Scan for the cell matching the given text and deliver its (x, y) coordinate at center. 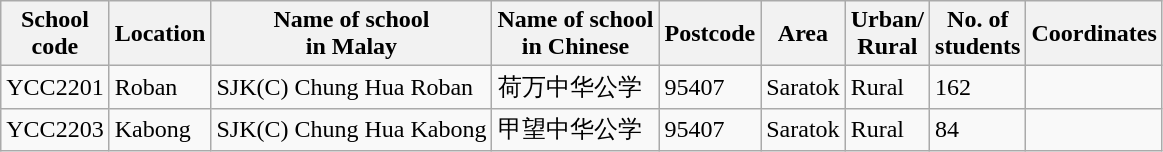
162 (978, 88)
Kabong (160, 130)
甲望中华公学 (576, 130)
荷万中华公学 (576, 88)
84 (978, 130)
YCC2203 (55, 130)
SJK(C) Chung Hua Roban (352, 88)
Location (160, 34)
Urban/Rural (887, 34)
Schoolcode (55, 34)
Roban (160, 88)
SJK(C) Chung Hua Kabong (352, 130)
No. ofstudents (978, 34)
Name of schoolin Chinese (576, 34)
Name of schoolin Malay (352, 34)
Postcode (710, 34)
YCC2201 (55, 88)
Coordinates (1094, 34)
Area (803, 34)
